Return the (x, y) coordinate for the center point of the cell that contains the specified text.  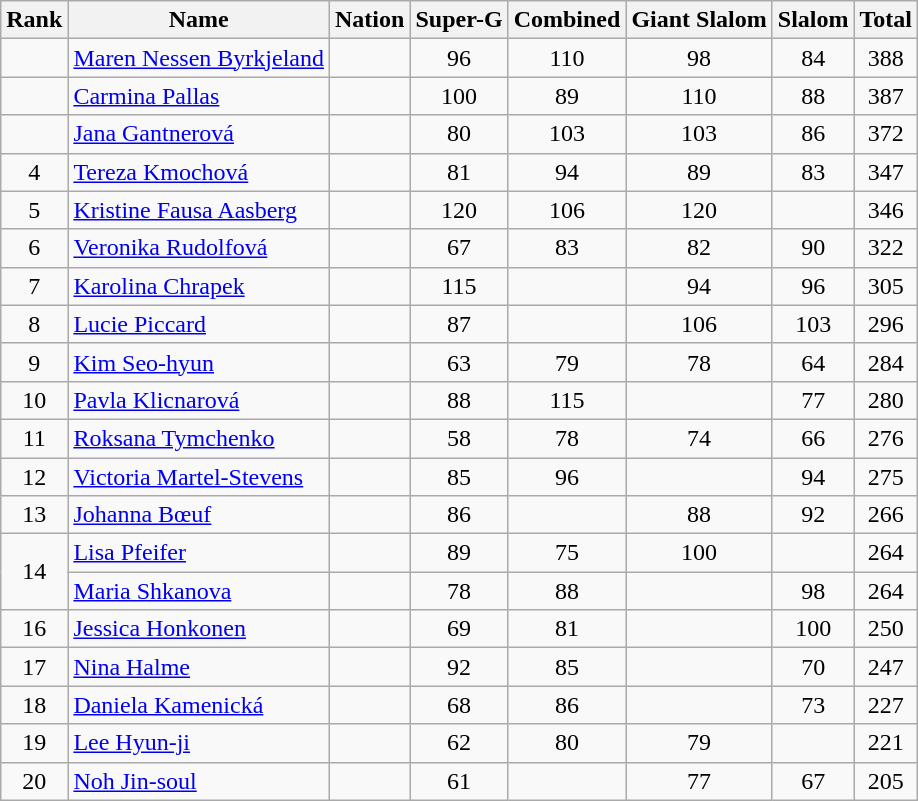
Johanna Bœuf (199, 515)
Tereza Kmochová (199, 172)
10 (34, 400)
5 (34, 210)
Jessica Honkonen (199, 629)
387 (886, 96)
82 (699, 248)
296 (886, 324)
Combined (567, 20)
12 (34, 477)
63 (459, 362)
Carmina Pallas (199, 96)
Roksana Tymchenko (199, 438)
73 (813, 705)
7 (34, 286)
372 (886, 134)
6 (34, 248)
305 (886, 286)
Pavla Klicnarová (199, 400)
75 (567, 553)
11 (34, 438)
388 (886, 58)
58 (459, 438)
Giant Slalom (699, 20)
Jana Gantnerová (199, 134)
Maren Nessen Byrkjeland (199, 58)
221 (886, 743)
18 (34, 705)
Lee Hyun-ji (199, 743)
347 (886, 172)
68 (459, 705)
205 (886, 781)
64 (813, 362)
280 (886, 400)
227 (886, 705)
Nation (370, 20)
17 (34, 667)
Maria Shkanova (199, 591)
69 (459, 629)
87 (459, 324)
20 (34, 781)
Nina Halme (199, 667)
Karolina Chrapek (199, 286)
70 (813, 667)
61 (459, 781)
16 (34, 629)
Lisa Pfeifer (199, 553)
90 (813, 248)
266 (886, 515)
9 (34, 362)
66 (813, 438)
62 (459, 743)
8 (34, 324)
Rank (34, 20)
19 (34, 743)
247 (886, 667)
250 (886, 629)
Kristine Fausa Aasberg (199, 210)
346 (886, 210)
Super-G (459, 20)
Daniela Kamenická (199, 705)
322 (886, 248)
Name (199, 20)
276 (886, 438)
Victoria Martel-Stevens (199, 477)
Slalom (813, 20)
13 (34, 515)
Veronika Rudolfová (199, 248)
84 (813, 58)
Total (886, 20)
275 (886, 477)
284 (886, 362)
14 (34, 572)
Lucie Piccard (199, 324)
Kim Seo-hyun (199, 362)
4 (34, 172)
74 (699, 438)
Noh Jin-soul (199, 781)
